Output the [X, Y] coordinate of the center of the cell containing the given text.  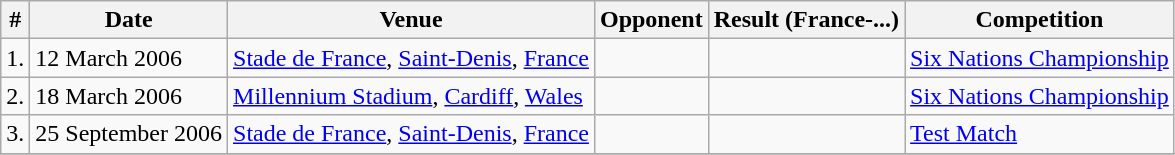
Date [129, 20]
1. [16, 58]
3. [16, 134]
Result (France-...) [806, 20]
12 March 2006 [129, 58]
# [16, 20]
Test Match [1040, 134]
18 March 2006 [129, 96]
Venue [412, 20]
2. [16, 96]
Millennium Stadium, Cardiff, Wales [412, 96]
Competition [1040, 20]
Opponent [651, 20]
25 September 2006 [129, 134]
